For the text-containing cell, return its midpoint in [x, y] coordinate format. 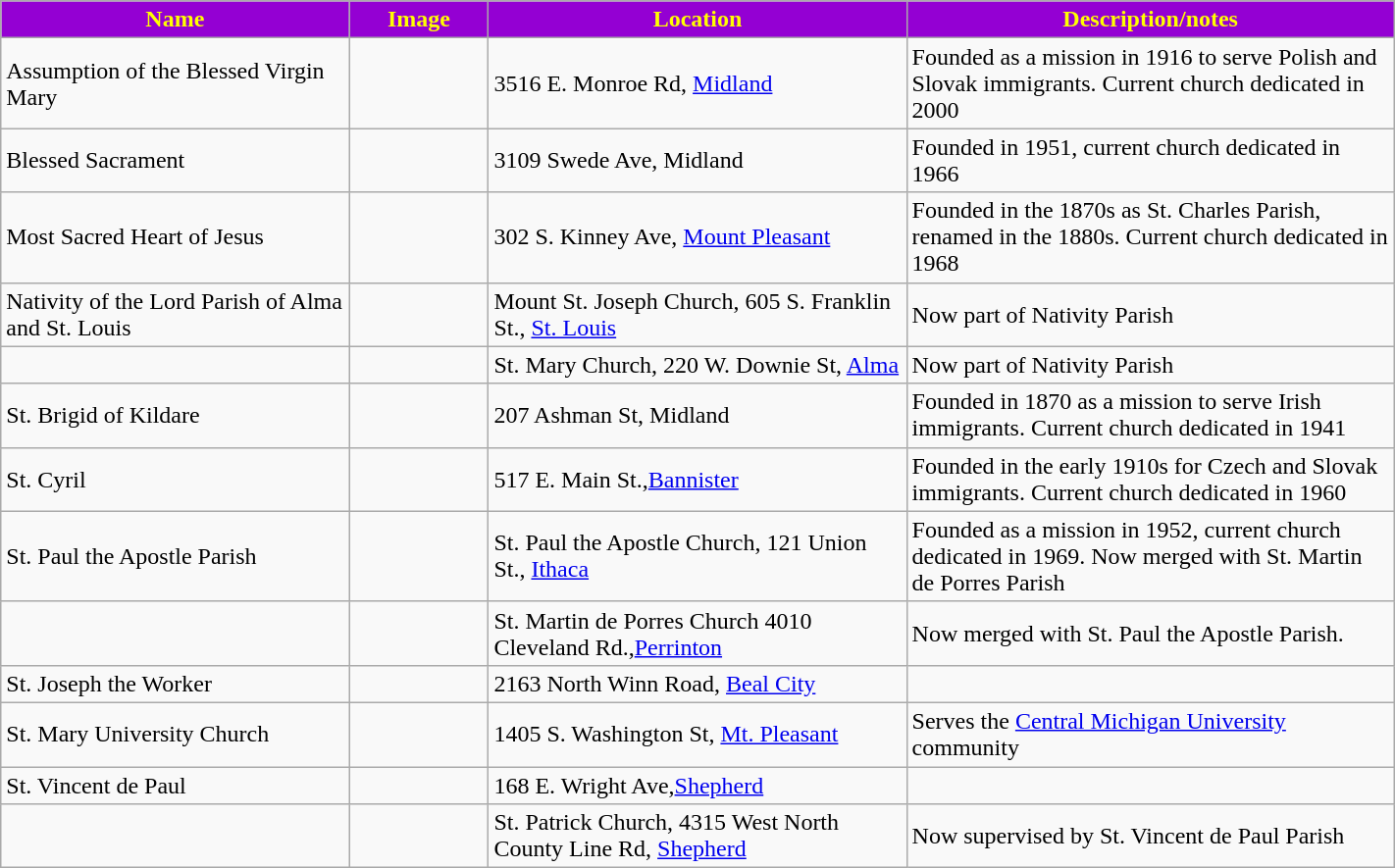
St. Martin de Porres Church 4010 Cleveland Rd.,Perrinton [697, 634]
St. Brigid of Kildare [175, 416]
Serves the Central Michigan University community [1150, 734]
302 S. Kinney Ave, Mount Pleasant [697, 237]
Founded in 1951, current church dedicated in 1966 [1150, 161]
1405 S. Washington St, Mt. Pleasant [697, 734]
3109 Swede Ave, Midland [697, 161]
St. Vincent de Paul [175, 786]
Founded in the 1870s as St. Charles Parish, renamed in the 1880s. Current church dedicated in 1968 [1150, 237]
2163 North Winn Road, Beal City [697, 684]
St. Paul the Apostle Church, 121 Union St., Ithaca [697, 556]
Most Sacred Heart of Jesus [175, 237]
Description/notes [1150, 20]
Assumption of the Blessed Virgin Mary [175, 83]
Blessed Sacrament [175, 161]
Mount St. Joseph Church, 605 S. Franklin St., St. Louis [697, 314]
Nativity of the Lord Parish of Alma and St. Louis [175, 314]
St. Joseph the Worker [175, 684]
St. Patrick Church, 4315 West North County Line Rd, Shepherd [697, 836]
Founded in the early 1910s for Czech and Slovak immigrants. Current church dedicated in 1960 [1150, 479]
St. Mary University Church [175, 734]
Founded as a mission in 1916 to serve Polish and Slovak immigrants. Current church dedicated in 2000 [1150, 83]
Founded in 1870 as a mission to serve Irish immigrants. Current church dedicated in 1941 [1150, 416]
Image [419, 20]
168 E. Wright Ave,Shepherd [697, 786]
St. Cyril [175, 479]
Founded as a mission in 1952, current church dedicated in 1969. Now merged with St. Martin de Porres Parish [1150, 556]
517 E. Main St.,Bannister [697, 479]
3516 E. Monroe Rd, Midland [697, 83]
St. Paul the Apostle Parish [175, 556]
Name [175, 20]
Location [697, 20]
St. Mary Church, 220 W. Downie St, Alma [697, 365]
Now supervised by St. Vincent de Paul Parish [1150, 836]
207 Ashman St, Midland [697, 416]
Now merged with St. Paul the Apostle Parish. [1150, 634]
